Extract the [X, Y] coordinate from the center of the cell holding the provided text.  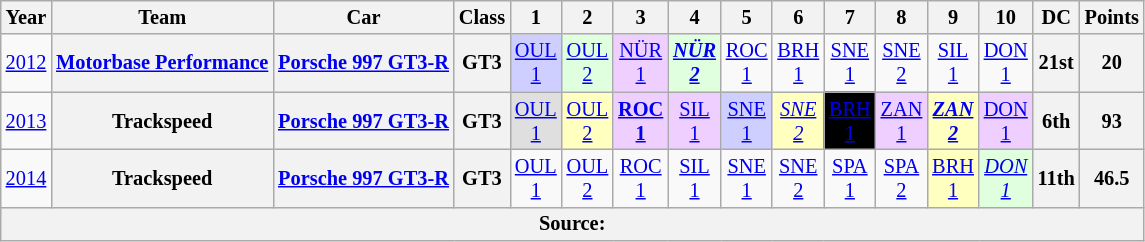
4 [694, 17]
2013 [26, 121]
SPA1 [850, 178]
Source: [572, 224]
SPA2 [902, 178]
6 [798, 17]
11th [1056, 178]
NÜR2 [694, 63]
10 [1006, 17]
NÜR1 [640, 63]
ZAN2 [953, 121]
Points [1112, 17]
Motorbase Performance [162, 63]
93 [1112, 121]
1 [536, 17]
3 [640, 17]
7 [850, 17]
21st [1056, 63]
6th [1056, 121]
Car [364, 17]
5 [747, 17]
46.5 [1112, 178]
20 [1112, 63]
DC [1056, 17]
Team [162, 17]
ZAN1 [902, 121]
Year [26, 17]
2 [588, 17]
8 [902, 17]
Class [482, 17]
2014 [26, 178]
2012 [26, 63]
9 [953, 17]
